Extract the [X, Y] coordinate from the center of the cell holding the provided text.  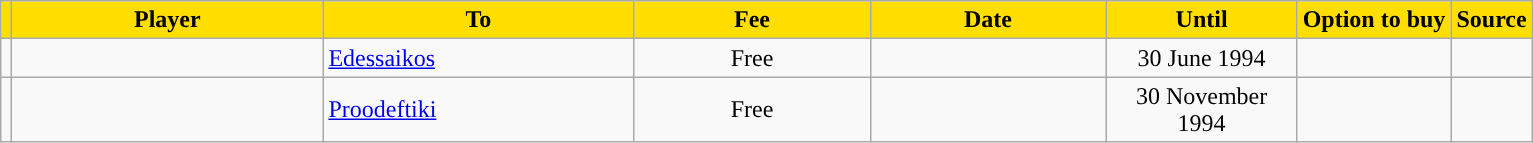
Option to buy [1374, 20]
Player [168, 20]
Source [1492, 20]
Fee [752, 20]
Edessaikos [478, 58]
30 June 1994 [1202, 58]
To [478, 20]
Proodeftiki [478, 110]
Date [988, 20]
30 November 1994 [1202, 110]
Until [1202, 20]
